Find where the given text appears and provide that cell's center as (x, y) coordinate. 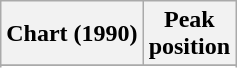
Chart (1990) (72, 34)
Peakposition (189, 34)
